Scan for the cell matching the given text and deliver its (x, y) coordinate at center. 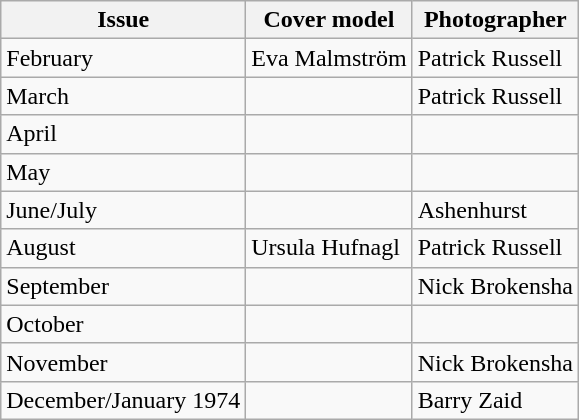
Cover model (329, 20)
June/July (124, 210)
November (124, 362)
December/January 1974 (124, 400)
March (124, 96)
Barry Zaid (495, 400)
Issue (124, 20)
Photographer (495, 20)
May (124, 172)
Ursula Hufnagl (329, 248)
August (124, 248)
Eva Malmström (329, 58)
October (124, 324)
Ashenhurst (495, 210)
April (124, 134)
September (124, 286)
February (124, 58)
